Search for the cell housing the specified text and yield its [x, y] center coordinate. 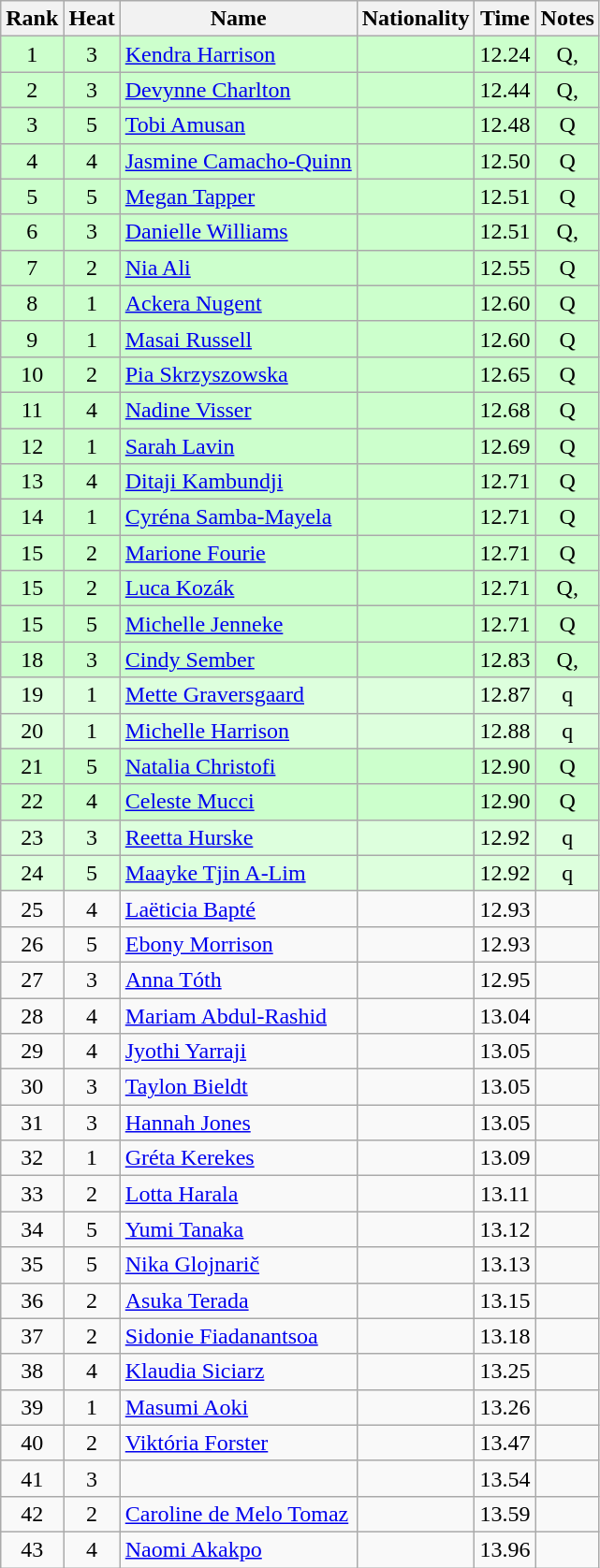
35 [32, 1265]
Reetta Hurske [238, 837]
41 [32, 1478]
Masai Russell [238, 339]
Mariam Abdul-Rashid [238, 1015]
13.18 [505, 1336]
13.09 [505, 1158]
Celeste Mucci [238, 802]
Notes [567, 19]
Natalia Christofi [238, 766]
Time [505, 19]
38 [32, 1372]
12.68 [505, 410]
42 [32, 1514]
Yumi Tanaka [238, 1229]
Mette Graversgaard [238, 695]
Heat [92, 19]
Taylon Bieldt [238, 1087]
12 [32, 446]
Lotta Harala [238, 1194]
12.48 [505, 125]
11 [32, 410]
23 [32, 837]
28 [32, 1015]
Nadine Visser [238, 410]
Nia Ali [238, 268]
34 [32, 1229]
Michelle Harrison [238, 731]
Laëticia Bapté [238, 908]
12.95 [505, 980]
29 [32, 1052]
Cindy Sember [238, 660]
33 [32, 1194]
Ebony Morrison [238, 944]
Rank [32, 19]
Kendra Harrison [238, 54]
12.83 [505, 660]
13.11 [505, 1194]
Caroline de Melo Tomaz [238, 1514]
Devynne Charlton [238, 90]
13.15 [505, 1300]
24 [32, 873]
Anna Tóth [238, 980]
13 [32, 482]
27 [32, 980]
9 [32, 339]
13.26 [505, 1407]
Ditaji Kambundji [238, 482]
Name [238, 19]
14 [32, 517]
12.44 [505, 90]
Klaudia Siciarz [238, 1372]
Michelle Jenneke [238, 624]
Maayke Tjin A-Lim [238, 873]
13.12 [505, 1229]
18 [32, 660]
31 [32, 1123]
7 [32, 268]
Asuka Terada [238, 1300]
13.59 [505, 1514]
6 [32, 232]
12.88 [505, 731]
13.25 [505, 1372]
12.87 [505, 695]
13.04 [505, 1015]
Sarah Lavin [238, 446]
12.55 [505, 268]
36 [32, 1300]
43 [32, 1549]
22 [32, 802]
Ackera Nugent [238, 303]
Tobi Amusan [238, 125]
Nationality [416, 19]
Hannah Jones [238, 1123]
12.50 [505, 161]
13.13 [505, 1265]
10 [32, 374]
32 [32, 1158]
12.65 [505, 374]
40 [32, 1443]
Nika Glojnarič [238, 1265]
Masumi Aoki [238, 1407]
Viktória Forster [238, 1443]
Marione Fourie [238, 553]
Danielle Williams [238, 232]
Megan Tapper [238, 196]
20 [32, 731]
13.96 [505, 1549]
Sidonie Fiadanantsoa [238, 1336]
39 [32, 1407]
8 [32, 303]
19 [32, 695]
21 [32, 766]
30 [32, 1087]
13.54 [505, 1478]
Luca Kozák [238, 588]
Gréta Kerekes [238, 1158]
Cyréna Samba-Mayela [238, 517]
26 [32, 944]
Naomi Akakpo [238, 1549]
Jasmine Camacho-Quinn [238, 161]
12.24 [505, 54]
Pia Skrzyszowska [238, 374]
13.47 [505, 1443]
12.69 [505, 446]
37 [32, 1336]
Jyothi Yarraji [238, 1052]
25 [32, 908]
